Output the [x, y] coordinate of the center of the cell containing the given text.  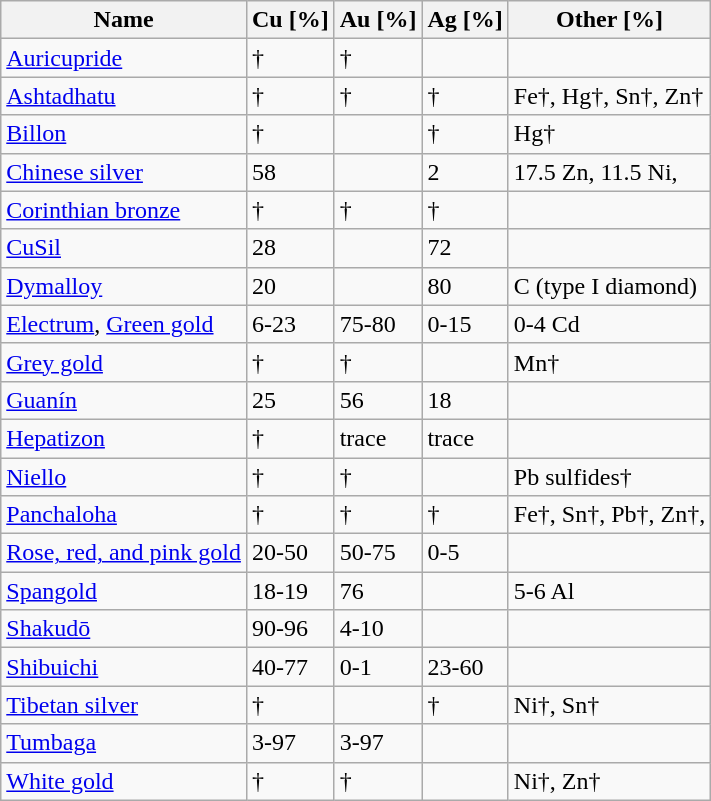
Corinthian bronze [124, 210]
Fe†, Hg†, Sn†, Zn† [609, 96]
6-23 [290, 324]
Ag [%] [465, 20]
Electrum, Green gold [124, 324]
0-4 Cd [609, 324]
28 [290, 248]
0-5 [465, 553]
25 [290, 400]
Guanín [124, 400]
Spangold [124, 591]
Name [124, 20]
Tumbaga [124, 743]
20 [290, 286]
20-50 [290, 553]
58 [290, 172]
Au [%] [378, 20]
Chinese silver [124, 172]
Tibetan silver [124, 705]
0-1 [378, 667]
Panchaloha [124, 515]
18 [465, 400]
Fe†, Sn†, Pb†, Zn†, [609, 515]
White gold [124, 781]
Ni†, Zn† [609, 781]
23-60 [465, 667]
17.5 Zn, 11.5 Ni, [609, 172]
Hg† [609, 134]
Other [%] [609, 20]
Ni†, Sn† [609, 705]
Hepatizon [124, 438]
56 [378, 400]
Niello [124, 477]
C (type I diamond) [609, 286]
Shibuichi [124, 667]
80 [465, 286]
18-19 [290, 591]
Auricupride [124, 58]
0-15 [465, 324]
Pb sulfides† [609, 477]
CuSil [124, 248]
75-80 [378, 324]
Cu [%] [290, 20]
72 [465, 248]
Ashtadhatu [124, 96]
2 [465, 172]
90-96 [290, 629]
4-10 [378, 629]
50-75 [378, 553]
Dymalloy [124, 286]
Mn† [609, 362]
40-77 [290, 667]
Shakudō [124, 629]
Billon [124, 134]
76 [378, 591]
Rose, red, and pink gold [124, 553]
5-6 Al [609, 591]
Grey gold [124, 362]
